Extract the (X, Y) coordinate from the center of the cell holding the provided text.  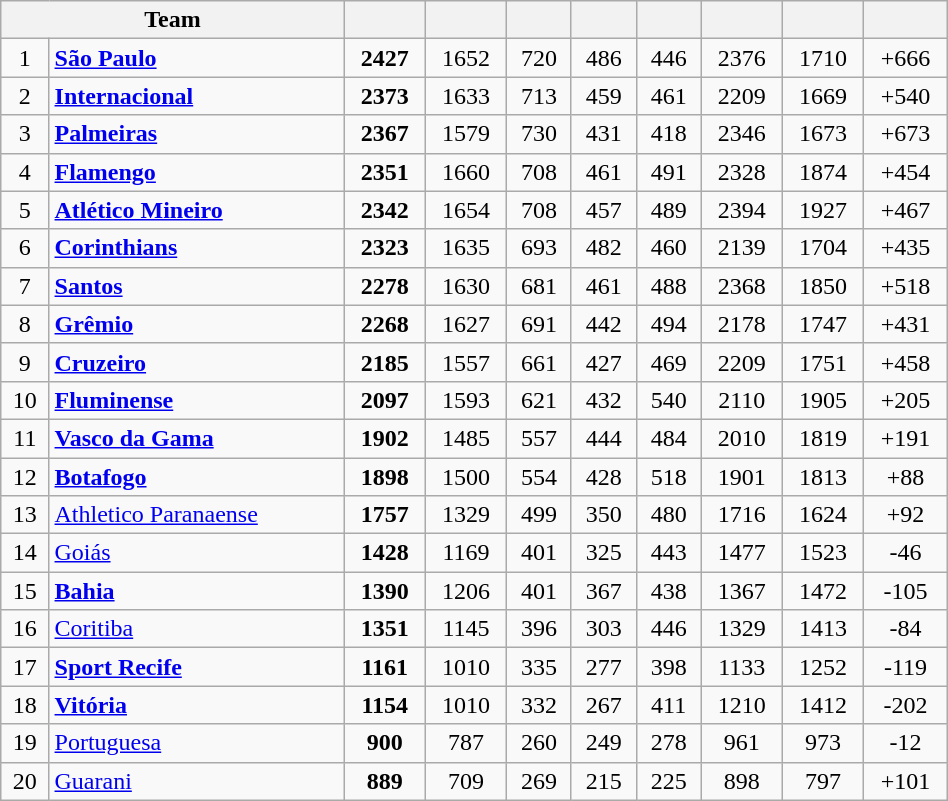
-202 (906, 705)
São Paulo (196, 58)
1850 (822, 286)
16 (25, 629)
900 (384, 743)
1485 (466, 438)
1716 (742, 515)
2373 (384, 96)
1351 (384, 629)
215 (604, 781)
499 (540, 515)
488 (668, 286)
720 (540, 58)
1367 (742, 591)
17 (25, 667)
418 (668, 134)
494 (668, 324)
325 (604, 553)
1819 (822, 438)
457 (604, 210)
1557 (466, 362)
961 (742, 743)
1654 (466, 210)
1523 (822, 553)
2323 (384, 248)
Fluminense (196, 400)
681 (540, 286)
661 (540, 362)
1169 (466, 553)
Team (172, 20)
1673 (822, 134)
350 (604, 515)
1579 (466, 134)
+435 (906, 248)
1206 (466, 591)
557 (540, 438)
+666 (906, 58)
Goiás (196, 553)
1500 (466, 477)
973 (822, 743)
+101 (906, 781)
1413 (822, 629)
1874 (822, 172)
1898 (384, 477)
+205 (906, 400)
-105 (906, 591)
2427 (384, 58)
+92 (906, 515)
20 (25, 781)
554 (540, 477)
2010 (742, 438)
260 (540, 743)
713 (540, 96)
Grêmio (196, 324)
Botafogo (196, 477)
518 (668, 477)
9 (25, 362)
797 (822, 781)
Santos (196, 286)
19 (25, 743)
1210 (742, 705)
2346 (742, 134)
332 (540, 705)
691 (540, 324)
Portuguesa (196, 743)
480 (668, 515)
1133 (742, 667)
438 (668, 591)
2376 (742, 58)
482 (604, 248)
1593 (466, 400)
1412 (822, 705)
459 (604, 96)
Athletico Paranaense (196, 515)
1813 (822, 477)
2368 (742, 286)
-46 (906, 553)
398 (668, 667)
621 (540, 400)
4 (25, 172)
2328 (742, 172)
1472 (822, 591)
442 (604, 324)
13 (25, 515)
889 (384, 781)
5 (25, 210)
11 (25, 438)
1390 (384, 591)
12 (25, 477)
2351 (384, 172)
2 (25, 96)
428 (604, 477)
Vitória (196, 705)
443 (668, 553)
693 (540, 248)
1669 (822, 96)
1154 (384, 705)
278 (668, 743)
+454 (906, 172)
2178 (742, 324)
1630 (466, 286)
Flamengo (196, 172)
730 (540, 134)
-119 (906, 667)
Cruzeiro (196, 362)
10 (25, 400)
267 (604, 705)
3 (25, 134)
1145 (466, 629)
249 (604, 743)
Coritiba (196, 629)
1624 (822, 515)
469 (668, 362)
+673 (906, 134)
1252 (822, 667)
1902 (384, 438)
898 (742, 781)
540 (668, 400)
2394 (742, 210)
431 (604, 134)
335 (540, 667)
484 (668, 438)
2139 (742, 248)
269 (540, 781)
Atlético Mineiro (196, 210)
Corinthians (196, 248)
1710 (822, 58)
1660 (466, 172)
-12 (906, 743)
411 (668, 705)
Internacional (196, 96)
Bahia (196, 591)
+540 (906, 96)
2367 (384, 134)
2110 (742, 400)
7 (25, 286)
Vasco da Gama (196, 438)
1757 (384, 515)
491 (668, 172)
+518 (906, 286)
1905 (822, 400)
277 (604, 667)
1901 (742, 477)
486 (604, 58)
489 (668, 210)
+431 (906, 324)
427 (604, 362)
1635 (466, 248)
2278 (384, 286)
1751 (822, 362)
1704 (822, 248)
444 (604, 438)
1627 (466, 324)
1428 (384, 553)
14 (25, 553)
+88 (906, 477)
367 (604, 591)
Palmeiras (196, 134)
709 (466, 781)
2268 (384, 324)
Sport Recife (196, 667)
225 (668, 781)
Guarani (196, 781)
8 (25, 324)
1161 (384, 667)
460 (668, 248)
18 (25, 705)
1747 (822, 324)
+467 (906, 210)
1652 (466, 58)
15 (25, 591)
1633 (466, 96)
6 (25, 248)
2097 (384, 400)
+458 (906, 362)
+191 (906, 438)
2342 (384, 210)
1 (25, 58)
787 (466, 743)
-84 (906, 629)
303 (604, 629)
1927 (822, 210)
396 (540, 629)
2185 (384, 362)
432 (604, 400)
1477 (742, 553)
